From the cell containing the given text, extract its center point as [x, y] coordinate. 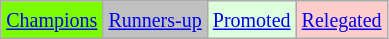
Champions [52, 20]
Promoted [252, 20]
Runners-up [155, 20]
Relegated [342, 20]
